Determine the [X, Y] coordinate at the center of the cell enclosing the given text.  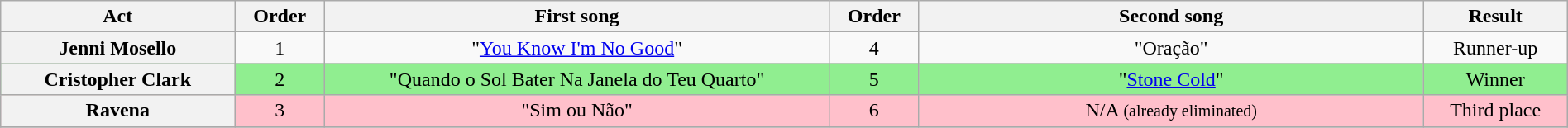
2 [280, 79]
"Sim ou Não" [577, 111]
Cristopher Clark [117, 79]
5 [873, 79]
6 [873, 111]
Jenni Mosello [117, 48]
4 [873, 48]
"You Know I'm No Good" [577, 48]
"Quando o Sol Bater Na Janela do Teu Quarto" [577, 79]
Act [117, 17]
Second song [1171, 17]
N/A (already eliminated) [1171, 111]
Third place [1495, 111]
"Oração" [1171, 48]
"Stone Cold" [1171, 79]
First song [577, 17]
Winner [1495, 79]
Result [1495, 17]
3 [280, 111]
Runner-up [1495, 48]
1 [280, 48]
Ravena [117, 111]
